Output the [x, y] coordinate of the center of the cell containing the given text.  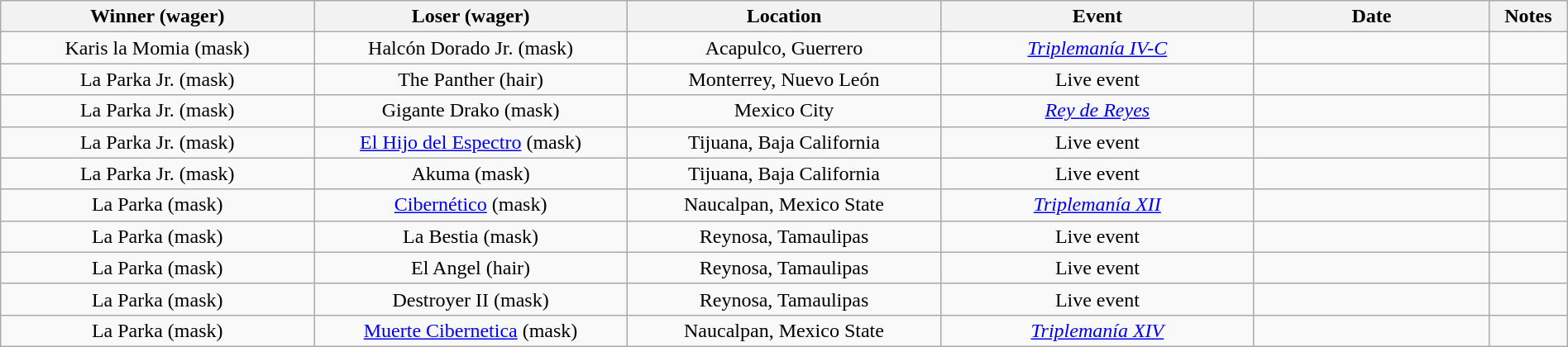
Gigante Drako (mask) [471, 111]
Halcón Dorado Jr. (mask) [471, 48]
Event [1097, 17]
Rey de Reyes [1097, 111]
Acapulco, Guerrero [784, 48]
Akuma (mask) [471, 173]
Mexico City [784, 111]
Winner (wager) [157, 17]
The Panther (hair) [471, 79]
Notes [1528, 17]
El Hijo del Espectro (mask) [471, 142]
Loser (wager) [471, 17]
Muerte Cibernetica (mask) [471, 330]
Location [784, 17]
Date [1371, 17]
Monterrey, Nuevo León [784, 79]
Triplemanía XIV [1097, 330]
Karis la Momia (mask) [157, 48]
Triplemanía IV-C [1097, 48]
Destroyer II (mask) [471, 299]
Triplemanía XII [1097, 205]
La Bestia (mask) [471, 236]
El Angel (hair) [471, 268]
Cibernético (mask) [471, 205]
